Pinpoint the cell where the given text exists, returning its (X, Y) midpoint coordinate. 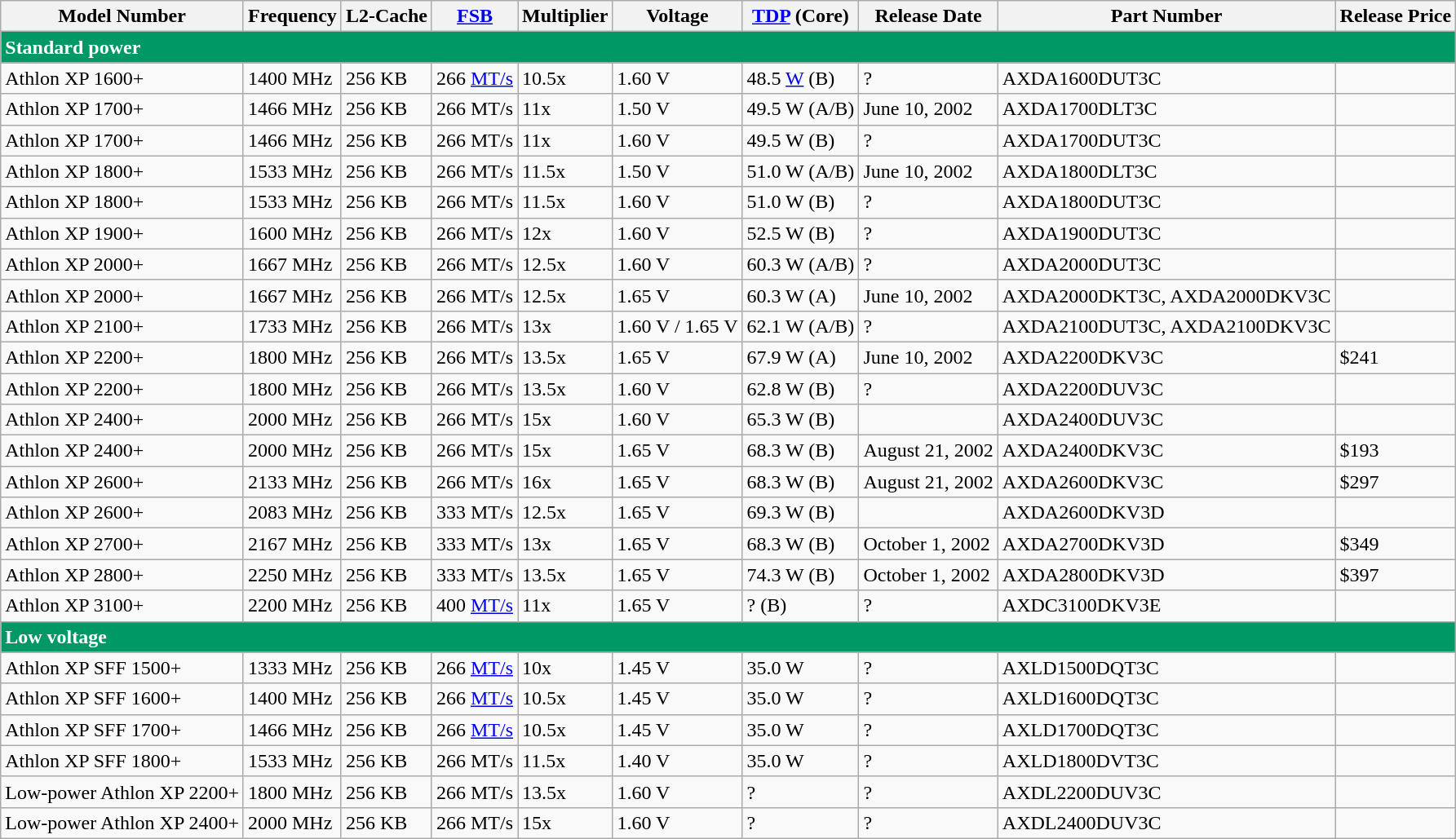
2083 MHz (292, 513)
60.3 W (A) (801, 295)
AXLD1800DVT3C (1166, 761)
Part Number (1166, 16)
52.5 W (B) (801, 233)
Standard power (728, 47)
Athlon XP SFF 1500+ (122, 668)
Athlon XP SFF 1800+ (122, 761)
Low-power Athlon XP 2400+ (122, 823)
67.9 W (A) (801, 357)
49.5 W (A/B) (801, 109)
Athlon XP 1600+ (122, 78)
400 MT/s (475, 606)
AXDA1700DUT3C (1166, 140)
Multiplier (565, 16)
2200 MHz (292, 606)
AXDA2800DKV3D (1166, 575)
AXDA2000DKT3C, AXDA2000DKV3C (1166, 295)
AXDA1800DLT3C (1166, 171)
Athlon XP 1900+ (122, 233)
2250 MHz (292, 575)
12x (565, 233)
51.0 W (B) (801, 202)
$349 (1396, 544)
AXLD1600DQT3C (1166, 699)
1600 MHz (292, 233)
TDP (Core) (801, 16)
$397 (1396, 575)
AXLD1500DQT3C (1166, 668)
Athlon XP SFF 1700+ (122, 730)
Athlon XP 2700+ (122, 544)
69.3 W (B) (801, 513)
48.5 W (B) (801, 78)
Model Number (122, 16)
? (B) (801, 606)
Athlon XP SFF 1600+ (122, 699)
AXDA2600DKV3C (1166, 482)
1733 MHz (292, 326)
Release Date (928, 16)
Voltage (677, 16)
$297 (1396, 482)
AXDA1700DLT3C (1166, 109)
1.40 V (677, 761)
74.3 W (B) (801, 575)
AXDA2100DUT3C, AXDA2100DKV3C (1166, 326)
65.3 W (B) (801, 420)
1333 MHz (292, 668)
Release Price (1396, 16)
60.3 W (A/B) (801, 264)
Low-power Athlon XP 2200+ (122, 792)
Athlon XP 3100+ (122, 606)
AXDA2000DUT3C (1166, 264)
AXDA2200DKV3C (1166, 357)
AXDA2700DKV3D (1166, 544)
Athlon XP 2100+ (122, 326)
AXDL2200DUV3C (1166, 792)
AXLD1700DQT3C (1166, 730)
49.5 W (B) (801, 140)
2167 MHz (292, 544)
AXDA2200DUV3C (1166, 389)
FSB (475, 16)
$241 (1396, 357)
62.1 W (A/B) (801, 326)
AXDC3100DKV3E (1166, 606)
AXDA1600DUT3C (1166, 78)
Low voltage (728, 637)
16x (565, 482)
AXDA2400DUV3C (1166, 420)
10x (565, 668)
1.60 V / 1.65 V (677, 326)
Frequency (292, 16)
AXDA1900DUT3C (1166, 233)
AXDA1800DUT3C (1166, 202)
AXDA2400DKV3C (1166, 451)
62.8 W (B) (801, 389)
L2-Cache (387, 16)
AXDL2400DUV3C (1166, 823)
$193 (1396, 451)
AXDA2600DKV3D (1166, 513)
51.0 W (A/B) (801, 171)
Athlon XP 2800+ (122, 575)
2133 MHz (292, 482)
